From the cell containing the given text, extract its center point as [X, Y] coordinate. 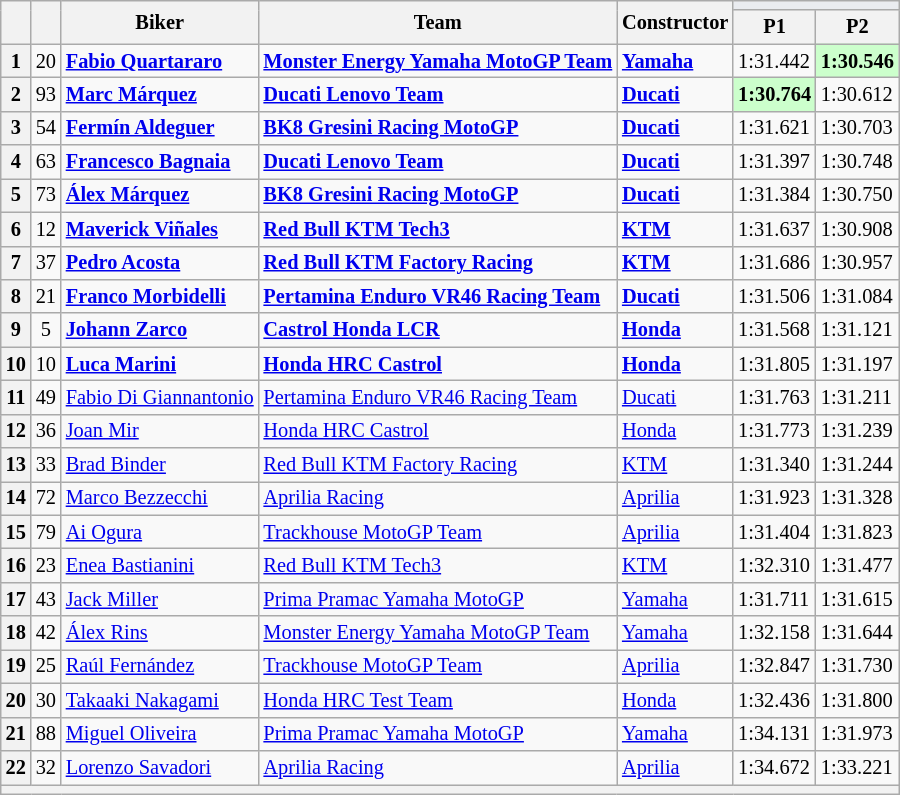
2 [16, 94]
19 [16, 666]
30 [46, 700]
1:30.748 [858, 162]
1:31.442 [774, 61]
1:31.506 [774, 296]
79 [46, 532]
Marc Márquez [160, 94]
Castrol Honda LCR [438, 330]
Brad Binder [160, 465]
1:31.686 [774, 263]
Jack Miller [160, 599]
Álex Márquez [160, 195]
Lorenzo Savadori [160, 767]
1:30.703 [858, 128]
1:31.121 [858, 330]
Maverick Viñales [160, 229]
3 [16, 128]
25 [46, 666]
Fabio Di Giannantonio [160, 397]
1:31.239 [858, 431]
6 [16, 229]
1:32.158 [774, 633]
1:34.131 [774, 734]
Joan Mir [160, 431]
Raúl Fernández [160, 666]
93 [46, 94]
Team [438, 22]
P1 [774, 27]
1:32.847 [774, 666]
17 [16, 599]
15 [16, 532]
1:33.221 [858, 767]
1:31.477 [858, 565]
Pedro Acosta [160, 263]
1:31.805 [774, 364]
1:30.957 [858, 263]
7 [16, 263]
Johann Zarco [160, 330]
1:31.763 [774, 397]
88 [46, 734]
Fabio Quartararo [160, 61]
4 [16, 162]
33 [46, 465]
1:32.436 [774, 700]
13 [16, 465]
1:31.637 [774, 229]
1:30.612 [858, 94]
11 [16, 397]
23 [46, 565]
1:31.244 [858, 465]
14 [16, 498]
36 [46, 431]
1:31.568 [774, 330]
Honda HRC Test Team [438, 700]
32 [46, 767]
Constructor [675, 22]
1:31.404 [774, 532]
1:31.973 [858, 734]
Enea Bastianini [160, 565]
1:31.711 [774, 599]
49 [46, 397]
1:31.197 [858, 364]
22 [16, 767]
Biker [160, 22]
42 [46, 633]
1:31.615 [858, 599]
Fermín Aldeguer [160, 128]
P2 [858, 27]
1:30.546 [858, 61]
1:31.397 [774, 162]
1:31.084 [858, 296]
16 [16, 565]
1:31.211 [858, 397]
72 [46, 498]
1:30.750 [858, 195]
1:32.310 [774, 565]
Álex Rins [160, 633]
Takaaki Nakagami [160, 700]
1:31.644 [858, 633]
Francesco Bagnaia [160, 162]
1:31.823 [858, 532]
1:31.328 [858, 498]
Ai Ogura [160, 532]
43 [46, 599]
1:31.773 [774, 431]
1:31.800 [858, 700]
1 [16, 61]
1:30.908 [858, 229]
1:31.340 [774, 465]
54 [46, 128]
9 [16, 330]
18 [16, 633]
1:31.621 [774, 128]
73 [46, 195]
1:31.730 [858, 666]
8 [16, 296]
Marco Bezzecchi [160, 498]
1:30.764 [774, 94]
Franco Morbidelli [160, 296]
1:31.384 [774, 195]
1:31.923 [774, 498]
Luca Marini [160, 364]
Miguel Oliveira [160, 734]
63 [46, 162]
1:34.672 [774, 767]
37 [46, 263]
